Provide the [X, Y] coordinate of the cell's center where the given text is located.  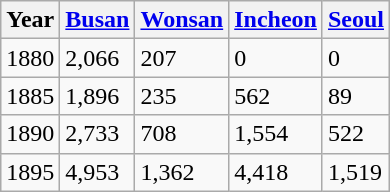
1885 [30, 96]
1880 [30, 58]
4,418 [276, 172]
522 [356, 134]
1,554 [276, 134]
Busan [98, 20]
Seoul [356, 20]
2,733 [98, 134]
1895 [30, 172]
562 [276, 96]
1890 [30, 134]
1,362 [182, 172]
235 [182, 96]
89 [356, 96]
Incheon [276, 20]
Year [30, 20]
Wonsan [182, 20]
207 [182, 58]
4,953 [98, 172]
2,066 [98, 58]
1,896 [98, 96]
708 [182, 134]
1,519 [356, 172]
